Identify which cell holds the provided text, then report its (X, Y) central coordinate. 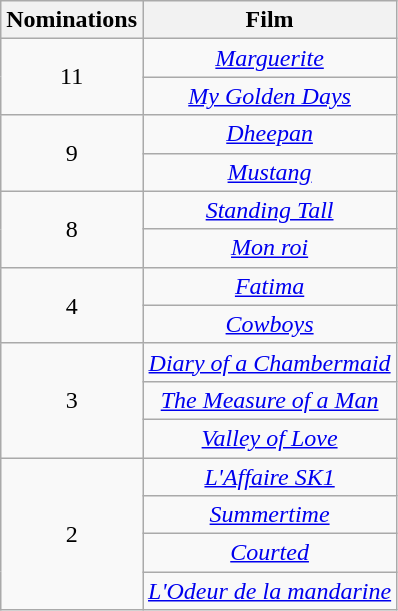
Diary of a Chambermaid (269, 362)
Nominations (72, 20)
Fatima (269, 286)
Cowboys (269, 324)
Marguerite (269, 58)
Courted (269, 553)
Film (269, 20)
8 (72, 229)
Mustang (269, 172)
Summertime (269, 515)
L'Affaire SK1 (269, 477)
Mon roi (269, 248)
Dheepan (269, 134)
L'Odeur de la mandarine (269, 591)
3 (72, 400)
The Measure of a Man (269, 400)
Standing Tall (269, 210)
Valley of Love (269, 438)
9 (72, 153)
2 (72, 534)
My Golden Days (269, 96)
11 (72, 77)
4 (72, 305)
